Identify which cell holds the provided text, then report its (x, y) central coordinate. 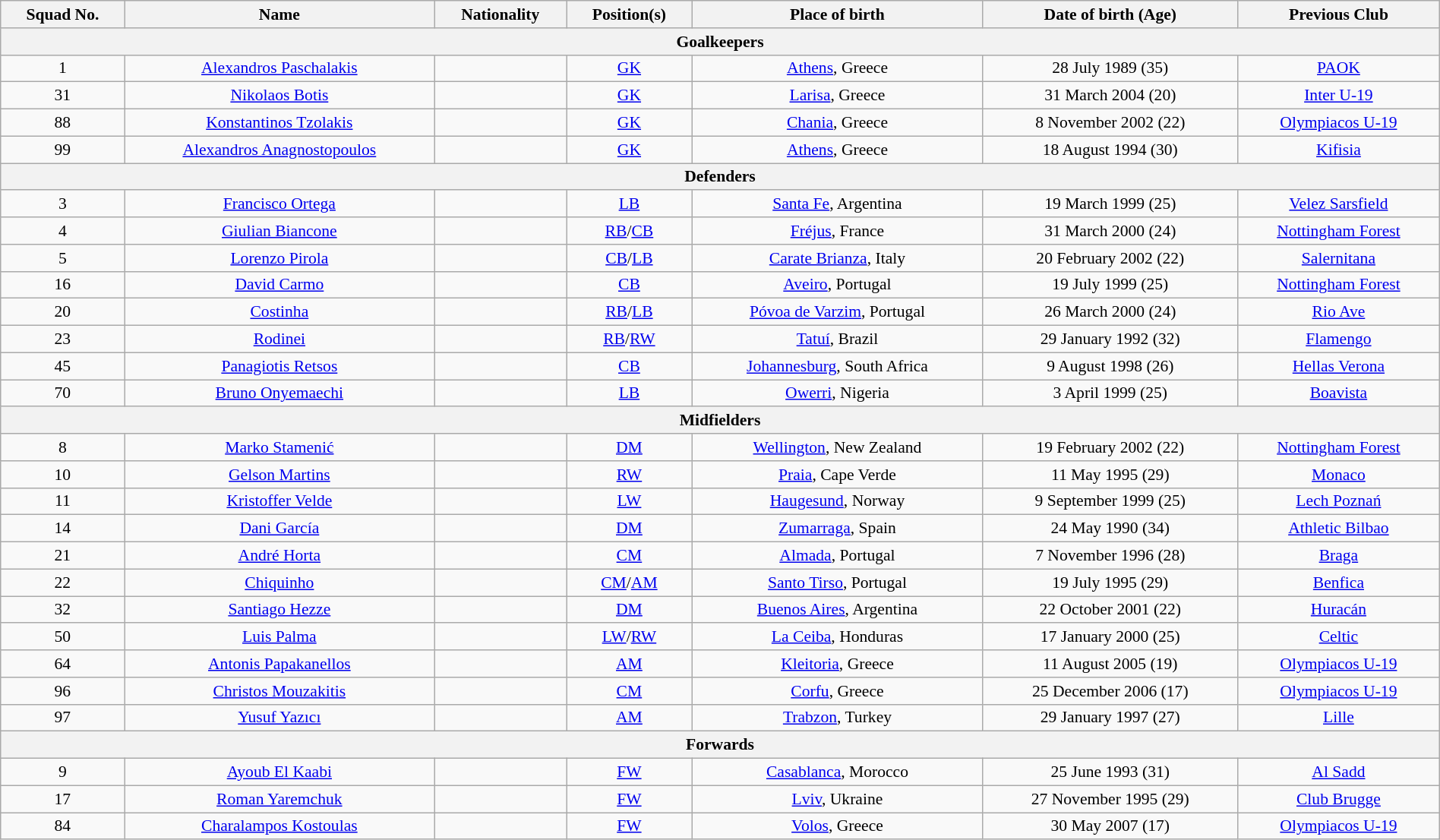
Defenders (720, 177)
1 (62, 68)
24 May 1990 (34) (1110, 529)
La Ceiba, Honduras (837, 637)
50 (62, 637)
11 August 2005 (19) (1110, 664)
Previous Club (1339, 14)
Midfielders (720, 421)
Name (279, 14)
Christos Mouzakitis (279, 691)
21 (62, 556)
14 (62, 529)
31 (62, 96)
96 (62, 691)
Aveiro, Portugal (837, 285)
André Horta (279, 556)
99 (62, 150)
Braga (1339, 556)
Ayoub El Kaabi (279, 772)
Squad No. (62, 14)
Al Sadd (1339, 772)
Goalkeepers (720, 42)
Marko Stamenić (279, 447)
Roman Yaremchuk (279, 799)
4 (62, 231)
Chiquinho (279, 583)
Dani García (279, 529)
Nationality (501, 14)
Tatuí, Brazil (837, 339)
RB/RW (629, 339)
31 March 2000 (24) (1110, 231)
Flamengo (1339, 339)
Position(s) (629, 14)
Haugesund, Norway (837, 501)
Santo Tirso, Portugal (837, 583)
27 November 1995 (29) (1110, 799)
Club Brugge (1339, 799)
Trabzon, Turkey (837, 718)
Inter U-19 (1339, 96)
Athletic Bilbao (1339, 529)
9 (62, 772)
97 (62, 718)
10 (62, 475)
Owerri, Nigeria (837, 393)
18 August 1994 (30) (1110, 150)
28 July 1989 (35) (1110, 68)
11 (62, 501)
25 December 2006 (17) (1110, 691)
Póvoa de Varzim, Portugal (837, 312)
17 January 2000 (25) (1110, 637)
Zumarraga, Spain (837, 529)
Boavista (1339, 393)
19 March 1999 (25) (1110, 204)
8 November 2002 (22) (1110, 123)
Konstantinos Tzolakis (279, 123)
Santiago Hezze (279, 610)
45 (62, 366)
7 November 1996 (28) (1110, 556)
Casablanca, Morocco (837, 772)
LW/RW (629, 637)
8 (62, 447)
Chania, Greece (837, 123)
Nikolaos Botis (279, 96)
Giulian Biancone (279, 231)
3 (62, 204)
16 (62, 285)
Almada, Portugal (837, 556)
Celtic (1339, 637)
20 February 2002 (22) (1110, 258)
Velez Sarsfield (1339, 204)
29 January 1997 (27) (1110, 718)
32 (62, 610)
Lille (1339, 718)
30 May 2007 (17) (1110, 826)
Date of birth (Age) (1110, 14)
Yusuf Yazıcı (279, 718)
Larisa, Greece (837, 96)
Huracán (1339, 610)
64 (62, 664)
17 (62, 799)
Hellas Verona (1339, 366)
Charalampos Kostoulas (279, 826)
Place of birth (837, 14)
Corfu, Greece (837, 691)
PAOK (1339, 68)
Praia, Cape Verde (837, 475)
Salernitana (1339, 258)
25 June 1993 (31) (1110, 772)
Forwards (720, 745)
Monaco (1339, 475)
22 (62, 583)
LW (629, 501)
Gelson Martins (279, 475)
Francisco Ortega (279, 204)
Lorenzo Pirola (279, 258)
31 March 2004 (20) (1110, 96)
Alexandros Anagnostopoulos (279, 150)
Johannesburg, South Africa (837, 366)
Lech Poznań (1339, 501)
19 July 1995 (29) (1110, 583)
Rodinei (279, 339)
Buenos Aires, Argentina (837, 610)
5 (62, 258)
David Carmo (279, 285)
Luis Palma (279, 637)
Santa Fe, Argentina (837, 204)
Benfica (1339, 583)
Volos, Greece (837, 826)
Carate Brianza, Italy (837, 258)
26 March 2000 (24) (1110, 312)
Antonis Papakanellos (279, 664)
Rio Ave (1339, 312)
9 September 1999 (25) (1110, 501)
Costinha (279, 312)
3 April 1999 (25) (1110, 393)
19 February 2002 (22) (1110, 447)
RB/LB (629, 312)
RW (629, 475)
70 (62, 393)
Kifisia (1339, 150)
23 (62, 339)
Lviv, Ukraine (837, 799)
19 July 1999 (25) (1110, 285)
9 August 1998 (26) (1110, 366)
Panagiotis Retsos (279, 366)
CM/AM (629, 583)
22 October 2001 (22) (1110, 610)
Bruno Onyemaechi (279, 393)
11 May 1995 (29) (1110, 475)
CB/LB (629, 258)
88 (62, 123)
20 (62, 312)
Wellington, New Zealand (837, 447)
RB/CB (629, 231)
84 (62, 826)
Alexandros Paschalakis (279, 68)
Kleitoria, Greece (837, 664)
29 January 1992 (32) (1110, 339)
Kristoffer Velde (279, 501)
Fréjus, France (837, 231)
